Find where the given text appears and provide that cell's center as (X, Y) coordinate. 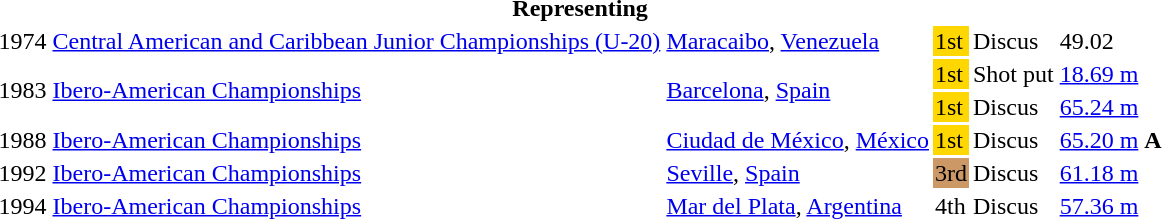
Maracaibo, Venezuela (798, 41)
Ciudad de México, México (798, 140)
Seville, Spain (798, 173)
Barcelona, Spain (798, 90)
3rd (950, 173)
Shot put (1013, 74)
Central American and Caribbean Junior Championships (U-20) (356, 41)
